From the cell containing the given text, extract its center point as [x, y] coordinate. 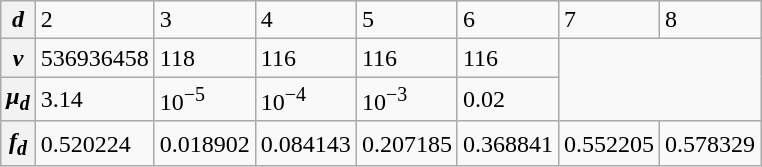
0.520224 [94, 143]
0.084143 [306, 143]
3 [204, 20]
3.14 [94, 100]
10−4 [306, 100]
d [18, 20]
0.018902 [204, 143]
ν [18, 58]
μd [18, 100]
7 [608, 20]
0.578329 [710, 143]
2 [94, 20]
fd [18, 143]
0.552205 [608, 143]
0.02 [508, 100]
8 [710, 20]
118 [204, 58]
6 [508, 20]
0.207185 [406, 143]
536936458 [94, 58]
4 [306, 20]
10−5 [204, 100]
10−3 [406, 100]
5 [406, 20]
0.368841 [508, 143]
